Output the [X, Y] coordinate of the center of the cell containing the given text.  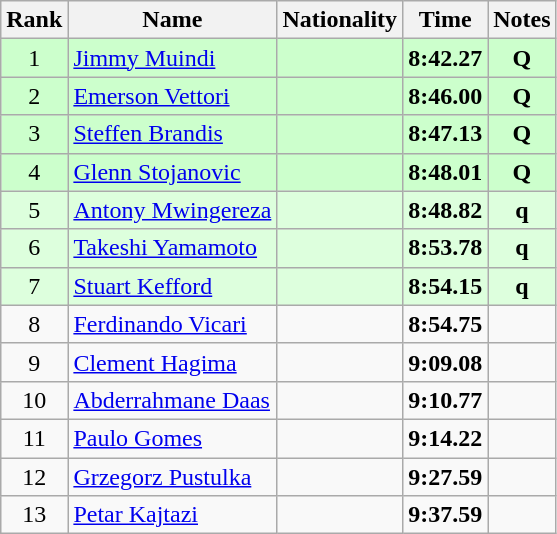
8:53.78 [446, 248]
Rank [34, 20]
Stuart Kefford [172, 286]
9:37.59 [446, 515]
11 [34, 438]
8 [34, 324]
Nationality [340, 20]
8:46.00 [446, 96]
Ferdinando Vicari [172, 324]
13 [34, 515]
9:14.22 [446, 438]
Petar Kajtazi [172, 515]
8:48.82 [446, 210]
Takeshi Yamamoto [172, 248]
9 [34, 362]
9:09.08 [446, 362]
Steffen Brandis [172, 134]
1 [34, 58]
Emerson Vettori [172, 96]
2 [34, 96]
5 [34, 210]
9:10.77 [446, 400]
Glenn Stojanovic [172, 172]
Paulo Gomes [172, 438]
8:48.01 [446, 172]
8:47.13 [446, 134]
4 [34, 172]
8:42.27 [446, 58]
8:54.75 [446, 324]
6 [34, 248]
8:54.15 [446, 286]
Name [172, 20]
Clement Hagima [172, 362]
Jimmy Muindi [172, 58]
Notes [522, 20]
Abderrahmane Daas [172, 400]
10 [34, 400]
9:27.59 [446, 477]
Time [446, 20]
Grzegorz Pustulka [172, 477]
7 [34, 286]
3 [34, 134]
Antony Mwingereza [172, 210]
12 [34, 477]
